Scan for the cell matching the given text and deliver its [x, y] coordinate at center. 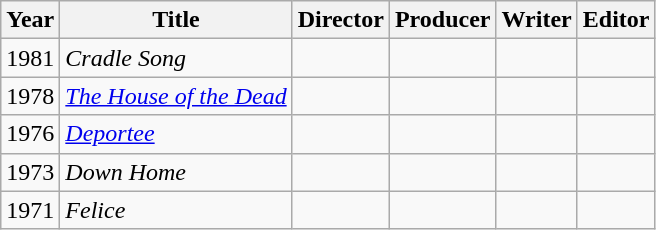
1978 [30, 96]
Deportee [176, 134]
Cradle Song [176, 58]
1973 [30, 172]
1976 [30, 134]
Year [30, 20]
Editor [616, 20]
Title [176, 20]
1971 [30, 210]
Down Home [176, 172]
1981 [30, 58]
Director [340, 20]
Writer [536, 20]
The House of the Dead [176, 96]
Producer [442, 20]
Felice [176, 210]
